Provide the (x, y) coordinate of the cell's center where the given text is located.  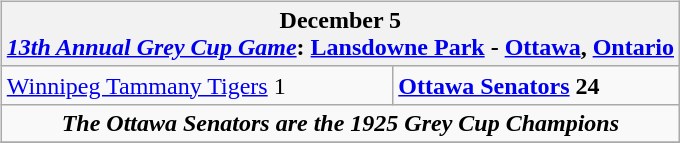
The Ottawa Senators are the 1925 Grey Cup Champions (340, 123)
Winnipeg Tammany Tigers 1 (196, 85)
Ottawa Senators 24 (536, 85)
December 513th Annual Grey Cup Game: Lansdowne Park - Ottawa, Ontario (340, 34)
